Search for the cell housing the specified text and yield its [X, Y] center coordinate. 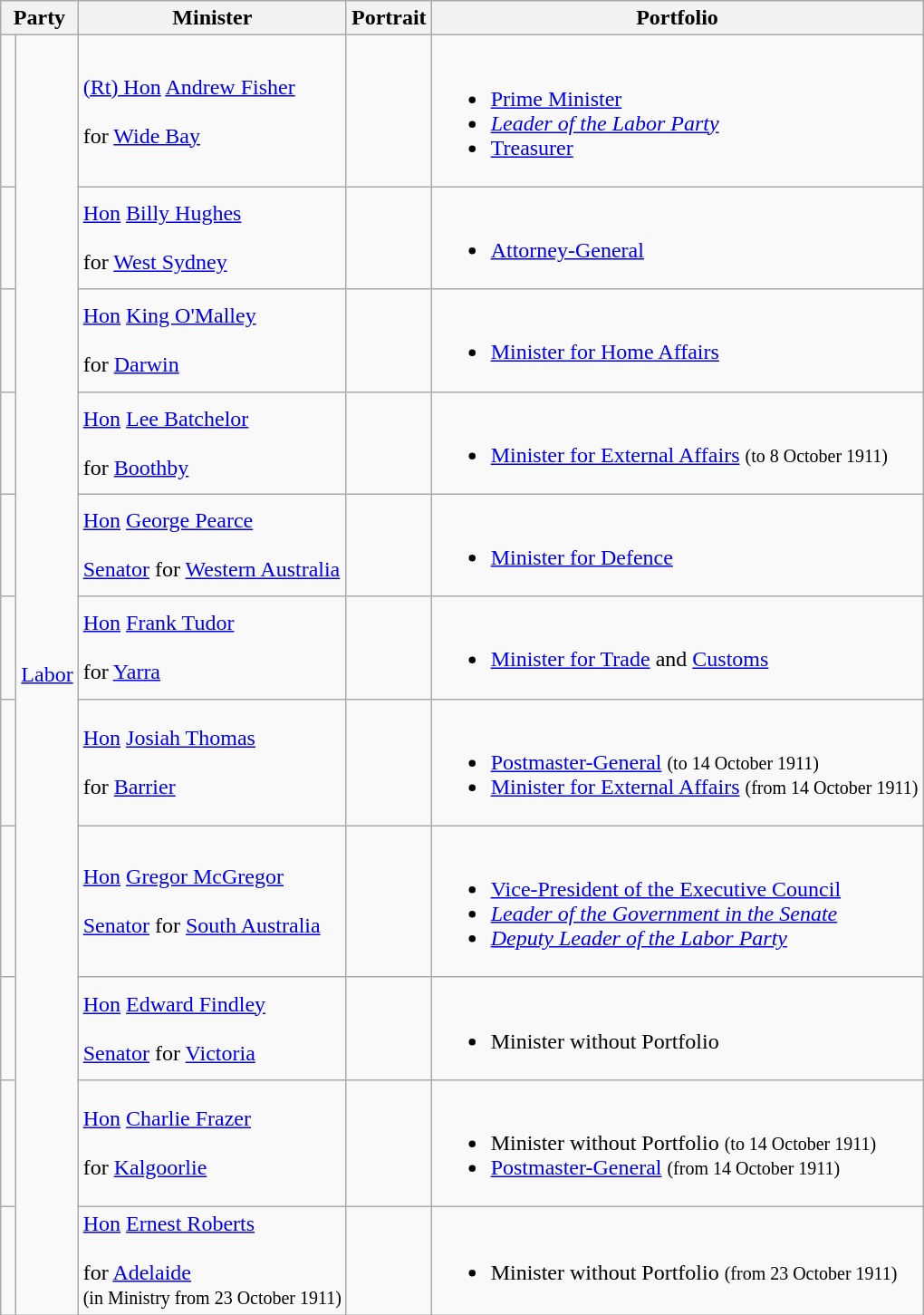
Minister without Portfolio (from 23 October 1911) [678, 1260]
Hon Gregor McGregor Senator for South Australia [212, 901]
Portrait [389, 18]
Minister for Defence [678, 546]
Labor [47, 675]
(Rt) Hon Andrew Fisher for Wide Bay [212, 111]
Hon Josiah Thomas for Barrier [212, 762]
Hon Charlie Frazer for Kalgoorlie [212, 1143]
Hon Edward Findley Senator for Victoria [212, 1028]
Minister for Trade and Customs [678, 647]
Hon George Pearce Senator for Western Australia [212, 546]
Minister without Portfolio (to 14 October 1911)Postmaster-General (from 14 October 1911) [678, 1143]
Minister for External Affairs (to 8 October 1911) [678, 442]
Minister without Portfolio [678, 1028]
Minister [212, 18]
Hon Lee Batchelor for Boothby [212, 442]
Portfolio [678, 18]
Vice-President of the Executive CouncilLeader of the Government in the SenateDeputy Leader of the Labor Party [678, 901]
Hon King O'Malley for Darwin [212, 341]
Postmaster-General (to 14 October 1911)Minister for External Affairs (from 14 October 1911) [678, 762]
Attorney-General [678, 237]
Hon Ernest Roberts for Adelaide (in Ministry from 23 October 1911) [212, 1260]
Hon Frank Tudor for Yarra [212, 647]
Prime MinisterLeader of the Labor PartyTreasurer [678, 111]
Minister for Home Affairs [678, 341]
Party [40, 18]
Hon Billy Hughes for West Sydney [212, 237]
